Find where the given text appears and provide that cell's center as [X, Y] coordinate. 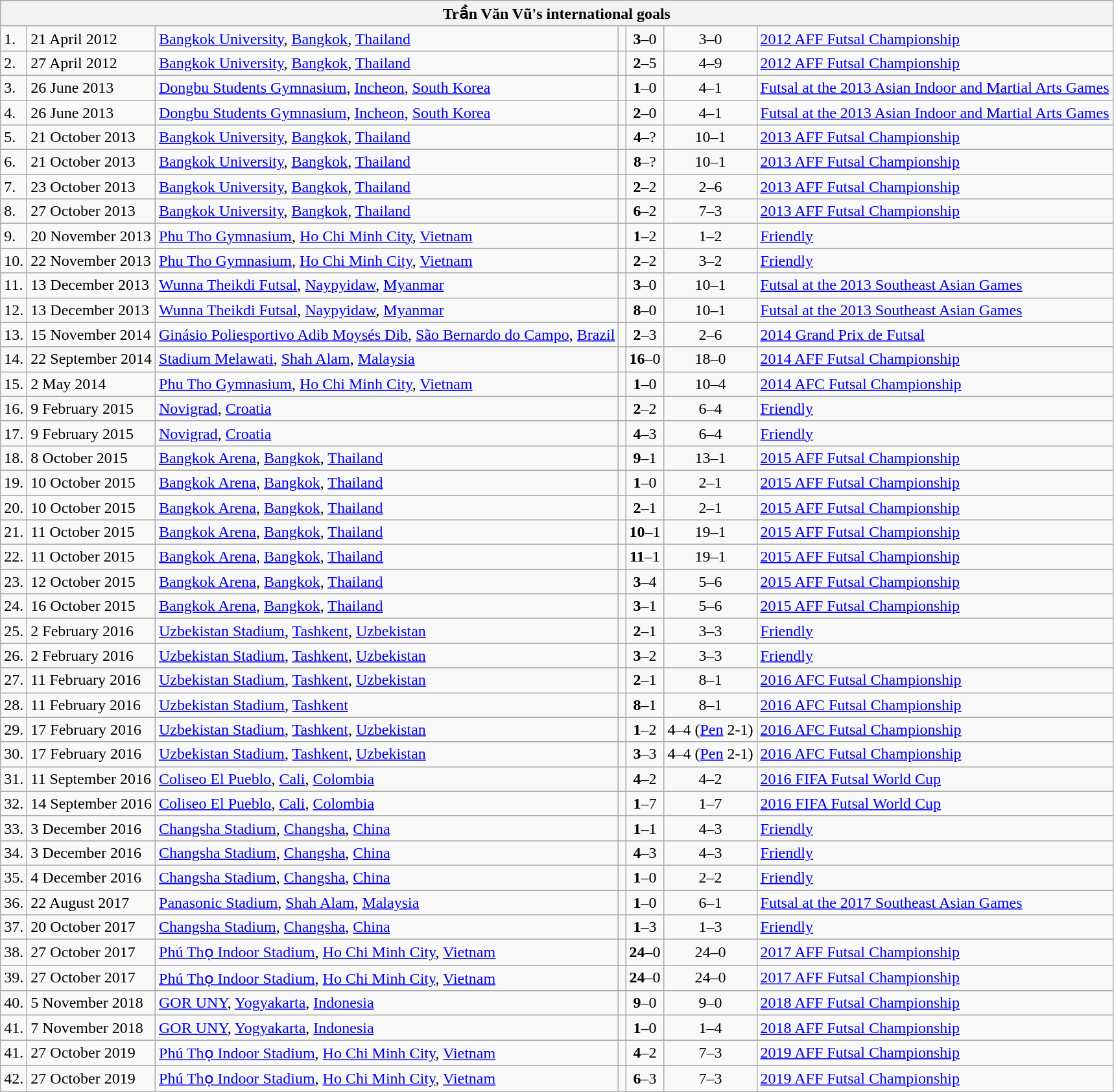
16. [14, 409]
27 October 2013 [91, 211]
8–? [645, 162]
33. [14, 828]
20. [14, 508]
14 September 2016 [91, 803]
2. [14, 63]
20 November 2013 [91, 236]
1–1 [645, 828]
6–1 [711, 902]
26. [14, 656]
2014 Grand Prix de Futsal [935, 335]
7 November 2018 [91, 1028]
Uzbekistan Stadium, Tashkent [387, 705]
4–? [645, 137]
32. [14, 803]
40. [14, 1003]
21. [14, 532]
4 December 2016 [91, 877]
13–1 [711, 458]
20 October 2017 [91, 927]
8. [14, 211]
Ginásio Poliesportivo Adib Moysés Dib, São Bernardo do Campo, Brazil [387, 335]
3. [14, 88]
36. [14, 902]
10. [14, 261]
22 September 2014 [91, 359]
1–4 [711, 1028]
15 November 2014 [91, 335]
23 October 2013 [91, 187]
38. [14, 953]
27 April 2012 [91, 63]
35. [14, 877]
15. [14, 384]
30. [14, 754]
12. [14, 310]
8 October 2015 [91, 458]
2014 AFF Futsal Championship [935, 359]
10–4 [711, 384]
Stadium Melawati, Shah Alam, Malaysia [387, 359]
9–1 [645, 458]
11 September 2016 [91, 779]
27. [14, 680]
5 November 2018 [91, 1003]
21 April 2012 [91, 38]
Panasonic Stadium, Shah Alam, Malaysia [387, 902]
17. [14, 433]
28. [14, 705]
18–0 [711, 359]
6. [14, 162]
29. [14, 730]
2–5 [645, 63]
31. [14, 779]
2–0 [645, 112]
3–4 [645, 582]
4–9 [711, 63]
13. [14, 335]
16–0 [645, 359]
7. [14, 187]
11–1 [645, 557]
2 May 2014 [91, 384]
11. [14, 285]
6–2 [645, 211]
22 November 2013 [91, 261]
14. [14, 359]
2–3 [645, 335]
39. [14, 978]
8–0 [645, 310]
5. [14, 137]
3–1 [645, 606]
42. [14, 1078]
Futsal at the 2017 Southeast Asian Games [935, 902]
19. [14, 482]
22. [14, 557]
Trần Văn Vũ's international goals [556, 14]
12 October 2015 [91, 582]
25. [14, 631]
24. [14, 606]
9. [14, 236]
2014 AFC Futsal Championship [935, 384]
23. [14, 582]
16 October 2015 [91, 606]
37. [14, 927]
4. [14, 112]
1. [14, 38]
22 August 2017 [91, 902]
18. [14, 458]
6–3 [645, 1078]
34. [14, 853]
